Return (x, y) of the center of cell containing provided text 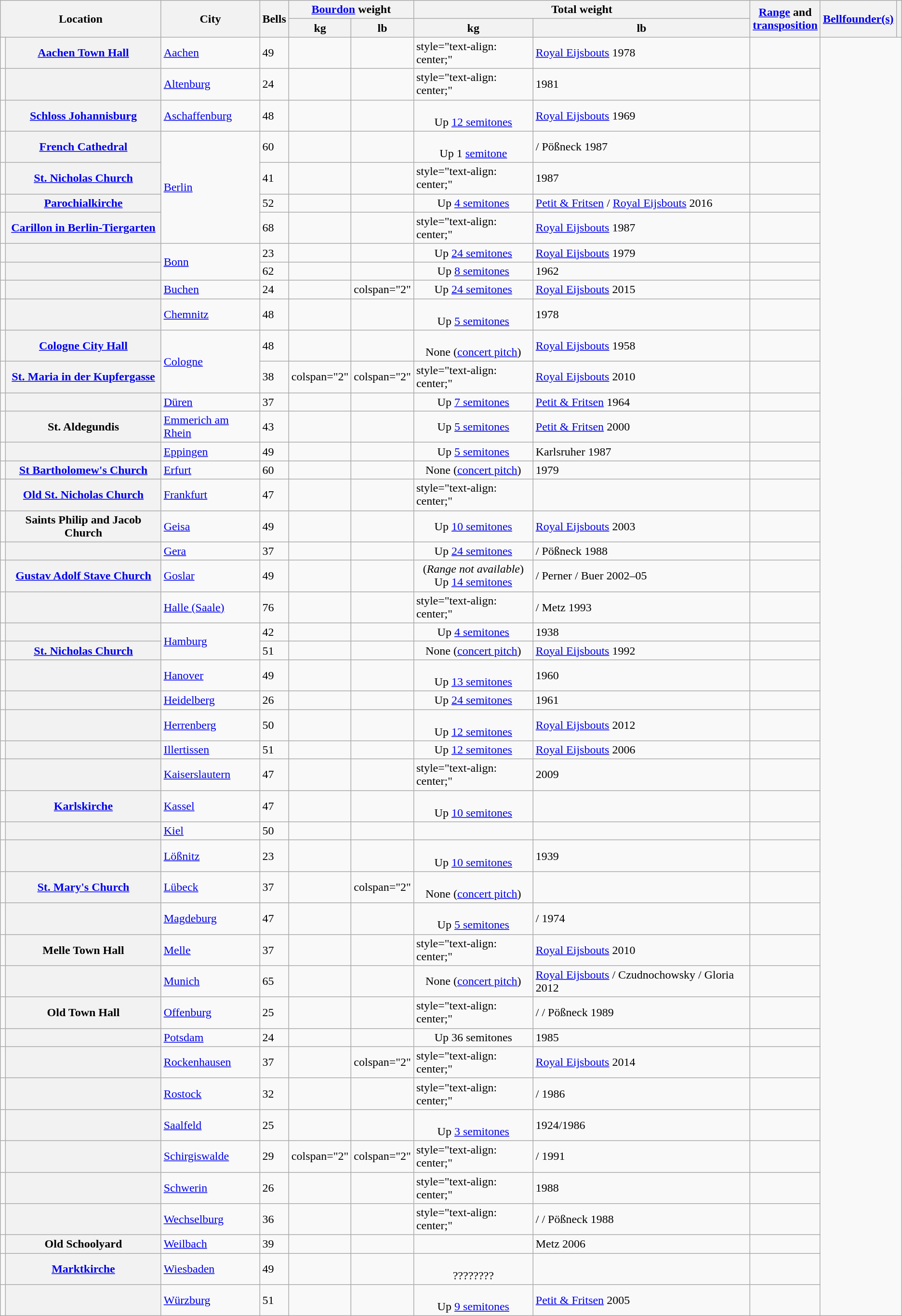
Gera (210, 551)
Petit & Fritsen 1964 (641, 402)
38 (274, 377)
Old Schoolyard (83, 1244)
Altenburg (210, 84)
Royal Eijsbouts / Czudnochowsky / Gloria 2012 (641, 981)
/ 1991 (641, 1156)
Up 9 semitones (473, 1301)
Royal Eijsbouts 2012 (641, 725)
1987 (641, 178)
Lößnitz (210, 856)
(Range not available)Up 14 semitones (473, 576)
Up 36 semitones (473, 1037)
Up 1 semitone (473, 147)
Halle (Saale) (210, 607)
Metz 2006 (641, 1244)
Carillon in Berlin-Tiergarten (83, 228)
32 (274, 1093)
Schwerin (210, 1188)
Melle Town Hall (83, 950)
Up 7 semitones (473, 402)
Range andtransposition (785, 19)
Royal Eijsbouts 2003 (641, 526)
Heidelberg (210, 700)
Total weight (582, 10)
Saints Philip and Jacob Church (83, 526)
Emmerich am Rhein (210, 427)
St. Mary's Church (83, 887)
/ Pößneck 1988 (641, 551)
/ / Pößneck 1988 (641, 1220)
Up 13 semitones (473, 675)
Hamburg (210, 641)
French Cathedral (83, 147)
Würzburg (210, 1301)
/ Pößneck 1987 (641, 147)
Bellfounder(s) (858, 19)
Munich (210, 981)
Royal Eijsbouts 1969 (641, 116)
Kaiserslautern (210, 775)
Rostock (210, 1093)
42 (274, 632)
Berlin (210, 187)
/ / Pößneck 1989 (641, 1012)
Chemnitz (210, 314)
Location (81, 19)
Lübeck (210, 887)
Illertissen (210, 750)
Royal Eijsbouts 1978 (641, 53)
Gustav Adolf Stave Church (83, 576)
1962 (641, 271)
Royal Eijsbouts 1987 (641, 228)
Bourdon weight (351, 10)
2009 (641, 775)
1960 (641, 675)
Petit & Fritsen / Royal Eijsbouts 2016 (641, 203)
Karlskirche (83, 806)
Schirgiswalde (210, 1156)
76 (274, 607)
/ 1974 (641, 919)
62 (274, 271)
1988 (641, 1188)
Düren (210, 402)
Petit & Fritsen 2000 (641, 427)
Bells (274, 19)
/ Metz 1993 (641, 607)
Erfurt (210, 470)
Old Town Hall (83, 1012)
1978 (641, 314)
St Bartholomew's Church (83, 470)
Aachen Town Hall (83, 53)
Cologne (210, 362)
Wiesbaden (210, 1269)
1985 (641, 1037)
Kassel (210, 806)
52 (274, 203)
Karlsruher 1987 (641, 452)
Up 8 semitones (473, 271)
Royal Eijsbouts 1992 (641, 650)
Royal Eijsbouts 2014 (641, 1062)
29 (274, 1156)
Royal Eijsbouts 2015 (641, 289)
43 (274, 427)
Kiel (210, 831)
/ Perner / Buer 2002–05 (641, 576)
Rockenhausen (210, 1062)
Weilbach (210, 1244)
City (210, 19)
/ 1986 (641, 1093)
Offenburg (210, 1012)
Geisa (210, 526)
Melle (210, 950)
???????? (473, 1269)
1939 (641, 856)
Royal Eijsbouts 1979 (641, 253)
Herrenberg (210, 725)
Magdeburg (210, 919)
39 (274, 1244)
65 (274, 981)
Royal Eijsbouts 1958 (641, 346)
Hanover (210, 675)
St. Aldegundis (83, 427)
Old St. Nicholas Church (83, 495)
Eppingen (210, 452)
1938 (641, 632)
68 (274, 228)
1981 (641, 84)
Wechselburg (210, 1220)
Marktkirche (83, 1269)
Aschaffenburg (210, 116)
36 (274, 1220)
41 (274, 178)
Bonn (210, 262)
Frankfurt (210, 495)
Potsdam (210, 1037)
Petit & Fritsen 2005 (641, 1301)
Parochialkirche (83, 203)
Saalfeld (210, 1125)
Schloss Johannisburg (83, 116)
1961 (641, 700)
1924/1986 (641, 1125)
Buchen (210, 289)
Up 3 semitones (473, 1125)
Cologne City Hall (83, 346)
Aachen (210, 53)
Goslar (210, 576)
1979 (641, 470)
Royal Eijsbouts 2006 (641, 750)
St. Maria in der Kupfergasse (83, 377)
